Identify which cell holds the provided text, then report its [X, Y] central coordinate. 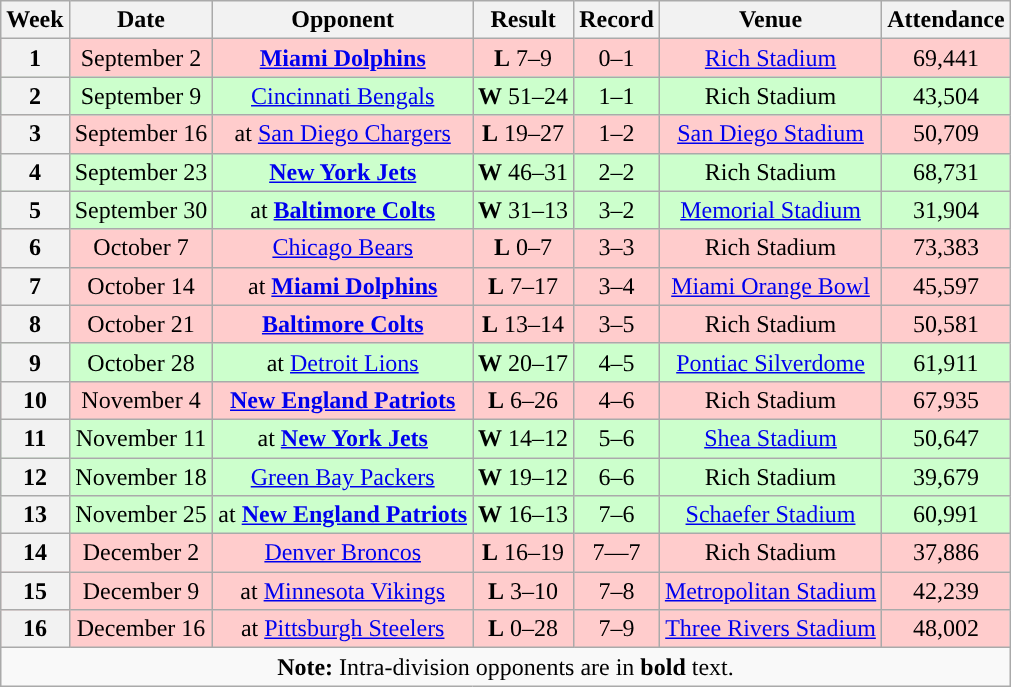
3–2 [617, 210]
W 31–13 [524, 210]
at New York Jets [343, 438]
67,935 [946, 400]
November 18 [141, 477]
W 16–13 [524, 515]
2–2 [617, 172]
Week [35, 20]
50,581 [946, 324]
Miami Orange Bowl [770, 286]
13 [35, 515]
Cincinnati Bengals [343, 96]
October 21 [141, 324]
December 2 [141, 553]
39,679 [946, 477]
Three Rivers Stadium [770, 629]
42,239 [946, 591]
7–8 [617, 591]
1 [35, 58]
68,731 [946, 172]
W 14–12 [524, 438]
at Detroit Lions [343, 362]
11 [35, 438]
Date [141, 20]
at San Diego Chargers [343, 134]
at Pittsburgh Steelers [343, 629]
December 9 [141, 591]
0–1 [617, 58]
15 [35, 591]
7—7 [617, 553]
W 46–31 [524, 172]
L 0–28 [524, 629]
Shea Stadium [770, 438]
Miami Dolphins [343, 58]
37,886 [946, 553]
1–1 [617, 96]
W 20–17 [524, 362]
14 [35, 553]
6–6 [617, 477]
November 25 [141, 515]
60,991 [946, 515]
Metropolitan Stadium [770, 591]
at New England Patriots [343, 515]
San Diego Stadium [770, 134]
November 11 [141, 438]
43,504 [946, 96]
3–4 [617, 286]
December 16 [141, 629]
4–5 [617, 362]
8 [35, 324]
at Miami Dolphins [343, 286]
L 13–14 [524, 324]
at Minnesota Vikings [343, 591]
Attendance [946, 20]
73,383 [946, 248]
Venue [770, 20]
7 [35, 286]
Memorial Stadium [770, 210]
Note: Intra-division opponents are in bold text. [506, 667]
September 23 [141, 172]
L 7–17 [524, 286]
Result [524, 20]
45,597 [946, 286]
5 [35, 210]
September 2 [141, 58]
W 51–24 [524, 96]
48,002 [946, 629]
November 4 [141, 400]
L 19–27 [524, 134]
L 3–10 [524, 591]
16 [35, 629]
September 9 [141, 96]
31,904 [946, 210]
3 [35, 134]
Opponent [343, 20]
61,911 [946, 362]
50,647 [946, 438]
5–6 [617, 438]
L 6–26 [524, 400]
L 0–7 [524, 248]
at Baltimore Colts [343, 210]
New York Jets [343, 172]
September 16 [141, 134]
3–5 [617, 324]
4–6 [617, 400]
Schaefer Stadium [770, 515]
Baltimore Colts [343, 324]
L 16–19 [524, 553]
7–9 [617, 629]
October 28 [141, 362]
4 [35, 172]
2 [35, 96]
September 30 [141, 210]
69,441 [946, 58]
50,709 [946, 134]
New England Patriots [343, 400]
10 [35, 400]
L 7–9 [524, 58]
Pontiac Silverdome [770, 362]
W 19–12 [524, 477]
3–3 [617, 248]
1–2 [617, 134]
7–6 [617, 515]
Denver Broncos [343, 553]
Record [617, 20]
9 [35, 362]
October 7 [141, 248]
12 [35, 477]
Green Bay Packers [343, 477]
October 14 [141, 286]
6 [35, 248]
Chicago Bears [343, 248]
